Search for the cell housing the specified text and yield its [X, Y] center coordinate. 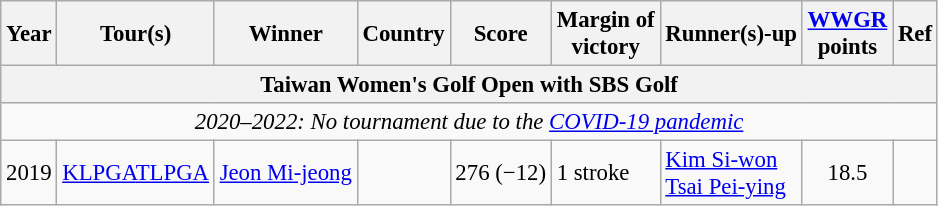
Jeon Mi-jeong [286, 174]
18.5 [847, 174]
276 (−12) [500, 174]
2019 [29, 174]
Ref [916, 34]
Margin ofvictory [606, 34]
Score [500, 34]
1 stroke [606, 174]
Kim Si-won Tsai Pei-ying [731, 174]
Country [404, 34]
Year [29, 34]
Runner(s)-up [731, 34]
Taiwan Women's Golf Open with SBS Golf [470, 85]
Winner [286, 34]
WWGRpoints [847, 34]
2020–2022: No tournament due to the COVID-19 pandemic [470, 122]
Tour(s) [136, 34]
KLPGATLPGA [136, 174]
